Locate the cell with the specified text and output its (X, Y) center coordinate. 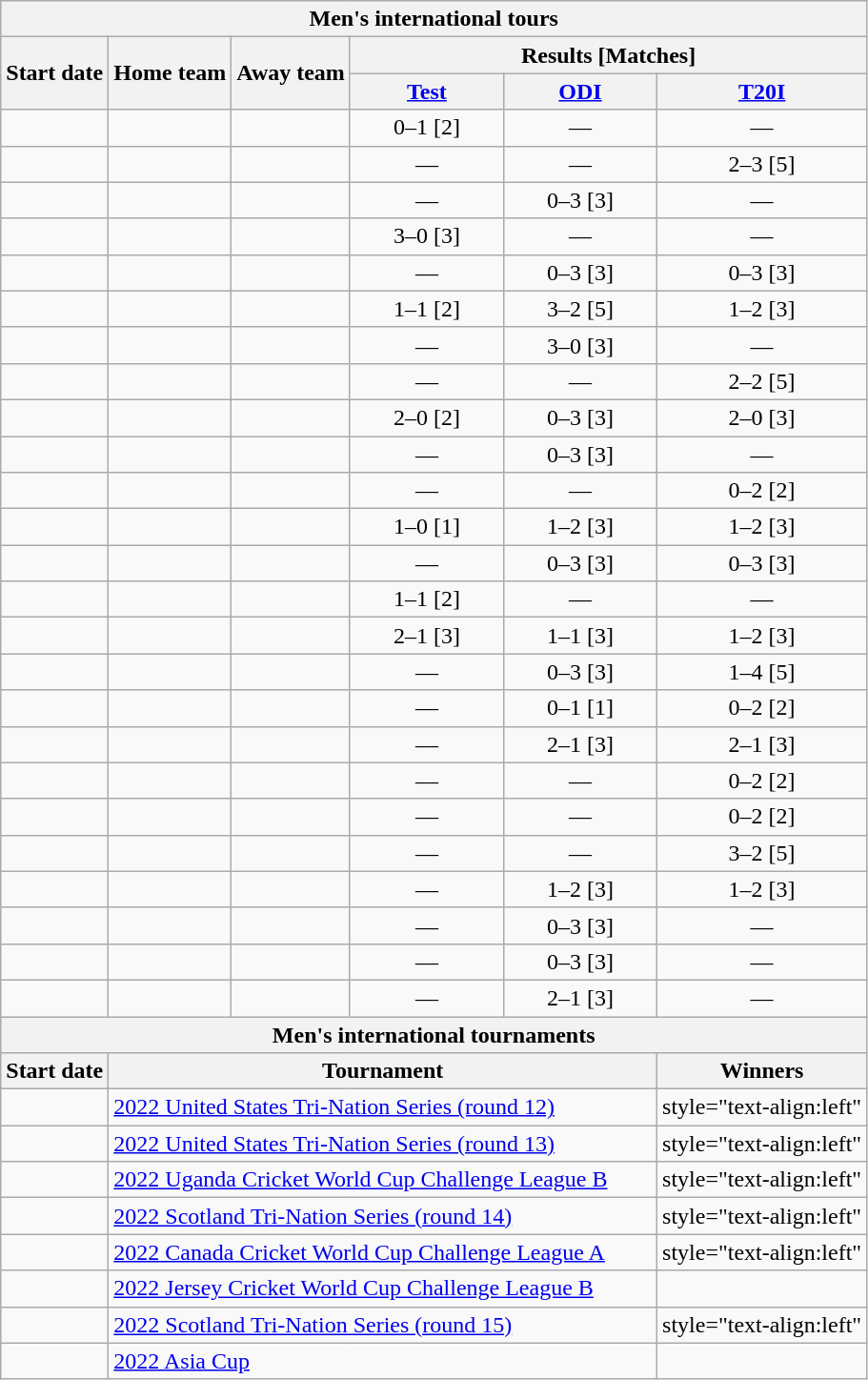
Results [Matches] (608, 55)
2022 United States Tri-Nation Series (round 13) (383, 1144)
Home team (170, 73)
2–0 [3] (762, 417)
1–0 [1] (427, 527)
0–1 [1] (579, 708)
Test (427, 91)
Tournament (383, 1071)
2022 Scotland Tri-Nation Series (round 14) (383, 1216)
2022 Jersey Cricket World Cup Challenge League B (383, 1289)
2022 United States Tri-Nation Series (round 12) (383, 1107)
T20I (762, 91)
1–4 [5] (762, 672)
Men's international tours (434, 19)
2022 Asia Cup (383, 1361)
2–2 [5] (762, 381)
2022 Canada Cricket World Cup Challenge League A (383, 1252)
2022 Scotland Tri-Nation Series (round 15) (383, 1325)
2022 Uganda Cricket World Cup Challenge League B (383, 1180)
2–3 [5] (762, 164)
Men's international tournaments (434, 1034)
0–1 [2] (427, 128)
Winners (762, 1071)
2–0 [2] (427, 417)
ODI (579, 91)
1–1 [3] (579, 636)
Away team (292, 73)
